Output the (x, y) coordinate of the center of the cell containing the given text.  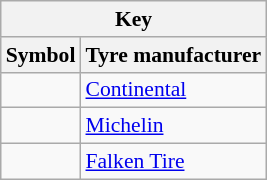
Tyre manufacturer (173, 55)
Continental (173, 90)
Key (134, 19)
Michelin (173, 126)
Falken Tire (173, 162)
Symbol (41, 55)
